Scan for the cell matching the given text and deliver its [X, Y] coordinate at center. 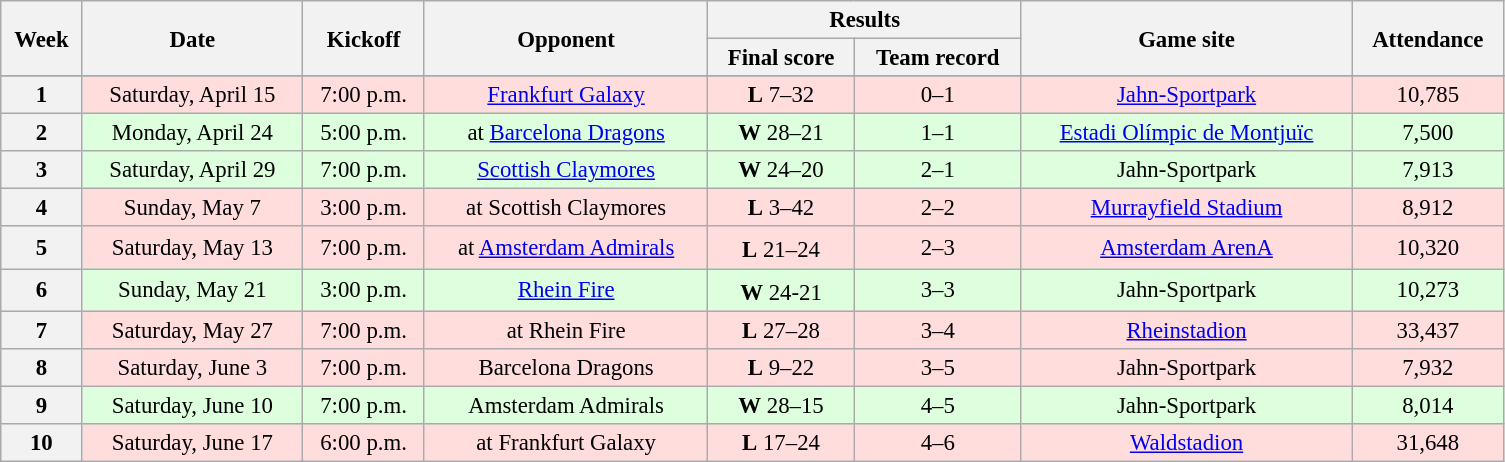
6:00 p.m. [364, 443]
2–2 [938, 208]
Saturday, June 17 [192, 443]
Waldstadion [1186, 443]
10,273 [1428, 290]
Week [42, 38]
7,500 [1428, 133]
1–1 [938, 133]
2–3 [938, 247]
Opponent [566, 38]
Amsterdam ArenA [1186, 247]
10,320 [1428, 247]
Saturday, June 10 [192, 405]
8,014 [1428, 405]
W 24-21 [781, 290]
Sunday, May 21 [192, 290]
Amsterdam Admirals [566, 405]
10 [42, 443]
3–3 [938, 290]
8 [42, 367]
Murrayfield Stadium [1186, 208]
9 [42, 405]
Saturday, June 3 [192, 367]
W 24–20 [781, 170]
Date [192, 38]
Saturday, April 15 [192, 95]
Barcelona Dragons [566, 367]
10,785 [1428, 95]
Saturday, May 27 [192, 330]
L 7–32 [781, 95]
Final score [781, 58]
L 27–28 [781, 330]
3–5 [938, 367]
Rhein Fire [566, 290]
6 [42, 290]
7,913 [1428, 170]
3–4 [938, 330]
at Scottish Claymores [566, 208]
Estadi Olímpic de Montjuïc [1186, 133]
L 9–22 [781, 367]
7 [42, 330]
Team record [938, 58]
L 3–42 [781, 208]
W 28–15 [781, 405]
at Barcelona Dragons [566, 133]
2 [42, 133]
8,912 [1428, 208]
31,648 [1428, 443]
Kickoff [364, 38]
Results [865, 20]
7,932 [1428, 367]
0–1 [938, 95]
33,437 [1428, 330]
Frankfurt Galaxy [566, 95]
5:00 p.m. [364, 133]
Rheinstadion [1186, 330]
4 [42, 208]
5 [42, 247]
4–5 [938, 405]
W 28–21 [781, 133]
Scottish Claymores [566, 170]
Saturday, May 13 [192, 247]
at Amsterdam Admirals [566, 247]
at Frankfurt Galaxy [566, 443]
Attendance [1428, 38]
at Rhein Fire [566, 330]
4–6 [938, 443]
L 21–24 [781, 247]
3 [42, 170]
L 17–24 [781, 443]
Monday, April 24 [192, 133]
1 [42, 95]
2–1 [938, 170]
Saturday, April 29 [192, 170]
Game site [1186, 38]
Sunday, May 7 [192, 208]
